Scan for the cell matching the given text and deliver its (x, y) coordinate at center. 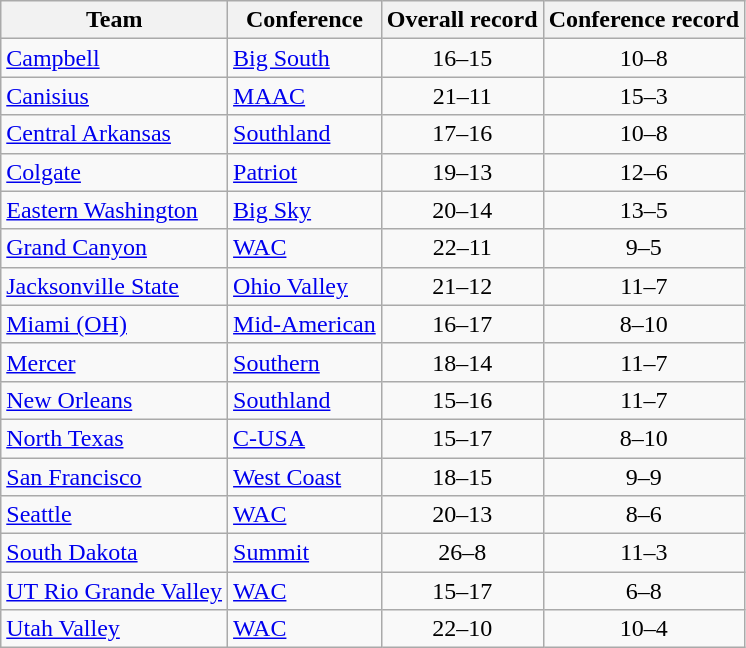
15–16 (462, 400)
MAAC (305, 96)
Miami (OH) (114, 324)
C-USA (305, 438)
San Francisco (114, 477)
17–16 (462, 134)
Colgate (114, 172)
8–6 (644, 515)
22–11 (462, 248)
New Orleans (114, 400)
Central Arkansas (114, 134)
Utah Valley (114, 629)
Eastern Washington (114, 210)
Canisius (114, 96)
West Coast (305, 477)
20–13 (462, 515)
20–14 (462, 210)
Ohio Valley (305, 286)
16–15 (462, 58)
26–8 (462, 553)
Summit (305, 553)
North Texas (114, 438)
18–14 (462, 362)
21–12 (462, 286)
22–10 (462, 629)
9–9 (644, 477)
Conference record (644, 20)
19–13 (462, 172)
Mercer (114, 362)
6–8 (644, 591)
15–3 (644, 96)
9–5 (644, 248)
Seattle (114, 515)
UT Rio Grande Valley (114, 591)
Big South (305, 58)
Conference (305, 20)
16–17 (462, 324)
South Dakota (114, 553)
Mid-American (305, 324)
11–3 (644, 553)
Overall record (462, 20)
18–15 (462, 477)
21–11 (462, 96)
13–5 (644, 210)
Campbell (114, 58)
Grand Canyon (114, 248)
Big Sky (305, 210)
Team (114, 20)
Southern (305, 362)
12–6 (644, 172)
Patriot (305, 172)
10–4 (644, 629)
Jacksonville State (114, 286)
